Locate the cell with the specified text and output its (X, Y) center coordinate. 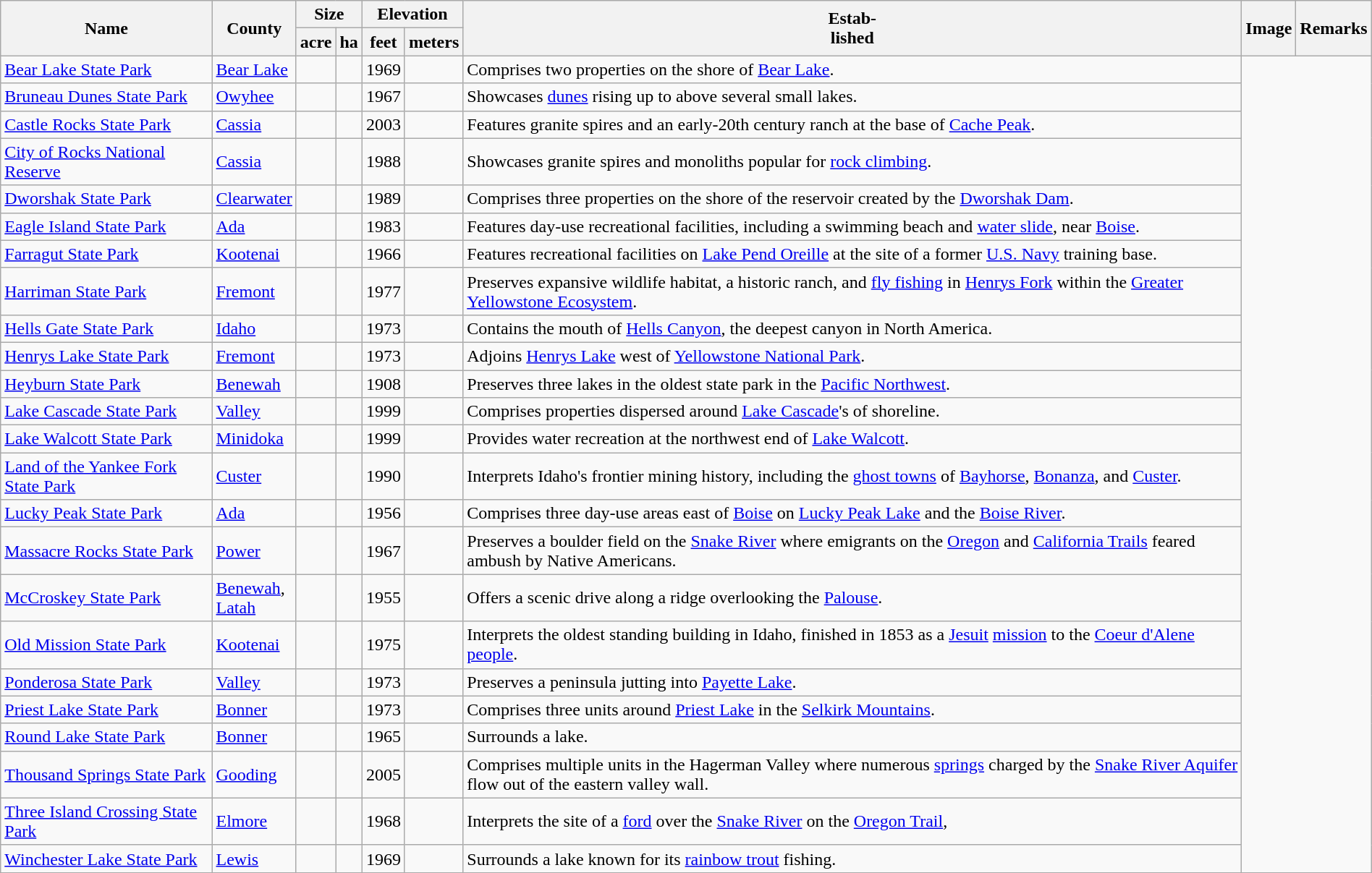
City of Rocks National Reserve (106, 162)
Interprets the site of a ford over the Snake River on the Oregon Trail, (852, 822)
Image (1269, 28)
Harriman State Park (106, 291)
Size (329, 14)
Adjoins Henrys Lake west of Yellowstone National Park. (852, 356)
Showcases granite spires and monoliths popular for rock climbing. (852, 162)
McCroskey State Park (106, 597)
Estab-lished (852, 28)
Hells Gate State Park (106, 328)
1977 (384, 291)
Minidoka (254, 439)
1983 (384, 226)
2003 (384, 124)
ha (349, 42)
Preserves a boulder field on the Snake River where emigrants on the Oregon and California Trails feared ambush by Native Americans. (852, 551)
Clearwater (254, 199)
Comprises two properties on the shore of Bear Lake. (852, 69)
Three Island Crossing State Park (106, 822)
1955 (384, 597)
1989 (384, 199)
Features day-use recreational facilities, including a swimming beach and water slide, near Boise. (852, 226)
feet (384, 42)
1990 (384, 476)
Features recreational facilities on Lake Pend Oreille at the site of a former U.S. Navy training base. (852, 254)
Castle Rocks State Park (106, 124)
Interprets Idaho's frontier mining history, including the ghost towns of Bayhorse, Bonanza, and Custer. (852, 476)
Lake Walcott State Park (106, 439)
Elevation (412, 14)
Idaho (254, 328)
Owyhee (254, 97)
Comprises three day-use areas east of Boise on Lucky Peak Lake and the Boise River. (852, 514)
1908 (384, 384)
Elmore (254, 822)
Provides water recreation at the northwest end of Lake Walcott. (852, 439)
Contains the mouth of Hells Canyon, the deepest canyon in North America. (852, 328)
meters (433, 42)
Custer (254, 476)
acre (316, 42)
Bear Lake (254, 69)
1966 (384, 254)
Massacre Rocks State Park (106, 551)
Farragut State Park (106, 254)
Heyburn State Park (106, 384)
Preserves three lakes in the oldest state park in the Pacific Northwest. (852, 384)
Gooding (254, 774)
1975 (384, 645)
Benewah, Latah (254, 597)
Comprises properties dispersed around Lake Cascade's of shoreline. (852, 412)
Power (254, 551)
Comprises three properties on the shore of the reservoir created by the Dworshak Dam. (852, 199)
Lake Cascade State Park (106, 412)
Eagle Island State Park (106, 226)
Round Lake State Park (106, 737)
Surrounds a lake known for its rainbow trout fishing. (852, 859)
Bear Lake State Park (106, 69)
Name (106, 28)
Old Mission State Park (106, 645)
Preserves expansive wildlife habitat, a historic ranch, and fly fishing in Henrys Fork within the Greater Yellowstone Ecosystem. (852, 291)
Thousand Springs State Park (106, 774)
Features granite spires and an early-20th century ranch at the base of Cache Peak. (852, 124)
Land of the Yankee Fork State Park (106, 476)
Surrounds a lake. (852, 737)
2005 (384, 774)
Lucky Peak State Park (106, 514)
Priest Lake State Park (106, 710)
Offers a scenic drive along a ridge overlooking the Palouse. (852, 597)
Preserves a peninsula jutting into Payette Lake. (852, 682)
Bruneau Dunes State Park (106, 97)
1956 (384, 514)
Benewah (254, 384)
Henrys Lake State Park (106, 356)
Comprises three units around Priest Lake in the Selkirk Mountains. (852, 710)
Lewis (254, 859)
Showcases dunes rising up to above several small lakes. (852, 97)
Interprets the oldest standing building in Idaho, finished in 1853 as a Jesuit mission to the Coeur d'Alene people. (852, 645)
County (254, 28)
1965 (384, 737)
Comprises multiple units in the Hagerman Valley where numerous springs charged by the Snake River Aquifer flow out of the eastern valley wall. (852, 774)
Ponderosa State Park (106, 682)
Dworshak State Park (106, 199)
1988 (384, 162)
Winchester Lake State Park (106, 859)
Remarks (1334, 28)
1968 (384, 822)
